Search for the cell housing the specified text and yield its (x, y) center coordinate. 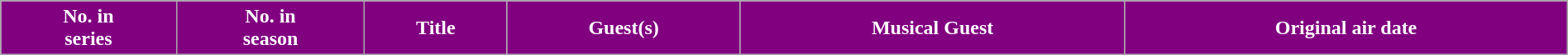
No. inseason (270, 28)
Musical Guest (932, 28)
Title (436, 28)
No. inseries (88, 28)
Original air date (1346, 28)
Guest(s) (624, 28)
